Return the (X, Y) coordinate for the center point of the cell that contains the specified text.  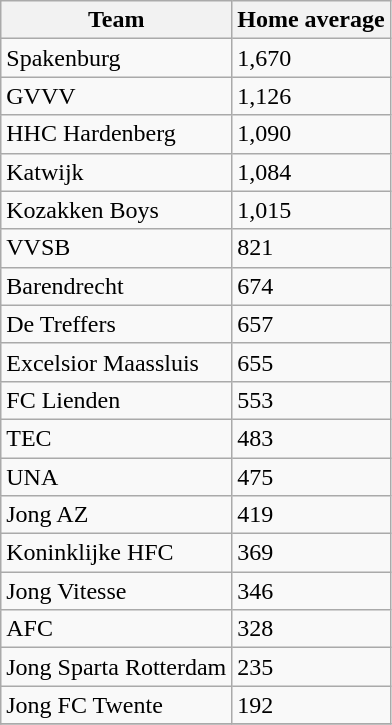
821 (311, 248)
553 (311, 400)
369 (311, 553)
192 (311, 705)
1,084 (311, 172)
Spakenburg (116, 58)
Jong Vitesse (116, 591)
AFC (116, 629)
328 (311, 629)
FC Lienden (116, 400)
475 (311, 477)
655 (311, 362)
674 (311, 286)
Team (116, 20)
Koninklijke HFC (116, 553)
Jong Sparta Rotterdam (116, 667)
483 (311, 438)
De Treffers (116, 324)
1,015 (311, 210)
HHC Hardenberg (116, 134)
Kozakken Boys (116, 210)
419 (311, 515)
1,126 (311, 96)
1,670 (311, 58)
Katwijk (116, 172)
1,090 (311, 134)
346 (311, 591)
TEC (116, 438)
Barendrecht (116, 286)
Jong FC Twente (116, 705)
Excelsior Maassluis (116, 362)
UNA (116, 477)
235 (311, 667)
GVVV (116, 96)
657 (311, 324)
Jong AZ (116, 515)
Home average (311, 20)
VVSB (116, 248)
